Identify which cell holds the provided text, then report its (x, y) central coordinate. 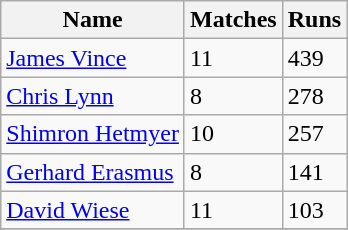
257 (314, 134)
10 (233, 134)
Name (93, 20)
141 (314, 172)
Matches (233, 20)
Gerhard Erasmus (93, 172)
278 (314, 96)
103 (314, 210)
Shimron Hetmyer (93, 134)
Runs (314, 20)
Chris Lynn (93, 96)
439 (314, 58)
David Wiese (93, 210)
James Vince (93, 58)
